Capture the cell that displays the provided text and extract its (X, Y) central coordinate. 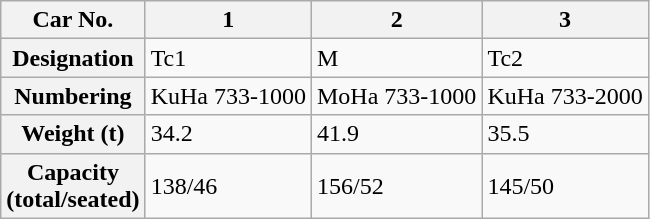
35.5 (565, 134)
Designation (73, 58)
Capacity(total/seated) (73, 186)
Car No. (73, 20)
MoHa 733-1000 (396, 96)
Tc2 (565, 58)
KuHa 733-1000 (228, 96)
156/52 (396, 186)
Weight (t) (73, 134)
41.9 (396, 134)
1 (228, 20)
KuHa 733-2000 (565, 96)
34.2 (228, 134)
Numbering (73, 96)
M (396, 58)
3 (565, 20)
138/46 (228, 186)
145/50 (565, 186)
2 (396, 20)
Tc1 (228, 58)
